Provide the (x, y) coordinate of the cell's center where the given text is located.  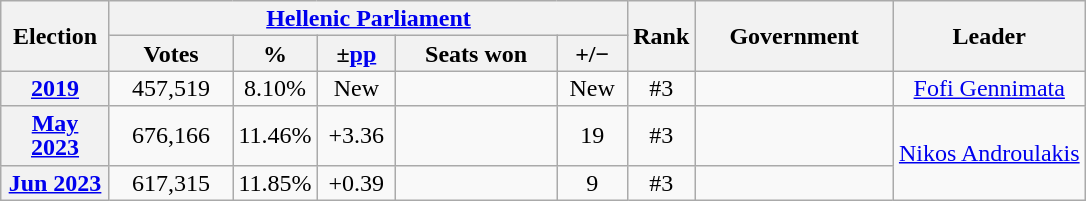
Leader (989, 36)
Fofi Gennimata (989, 88)
8.10% (275, 88)
+0.39 (356, 182)
Nikos Androulakis (989, 153)
Election (56, 36)
+/− (592, 54)
May 2023 (56, 136)
Rank (662, 36)
Hellenic Parliament (368, 18)
11.85% (275, 182)
11.46% (275, 136)
Votes (171, 54)
±pp (356, 54)
% (275, 54)
676,166 (171, 136)
+3.36 (356, 136)
Jun 2023 (56, 182)
9 (592, 182)
2019 (56, 88)
617,315 (171, 182)
19 (592, 136)
Government (794, 36)
457,519 (171, 88)
Seats won (476, 54)
